Search for the cell housing the specified text and yield its [X, Y] center coordinate. 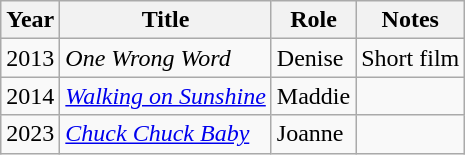
Denise [313, 58]
One Wrong Word [166, 58]
Joanne [313, 134]
Short film [410, 58]
2023 [30, 134]
Maddie [313, 96]
Walking on Sunshine [166, 96]
2014 [30, 96]
Title [166, 20]
2013 [30, 58]
Year [30, 20]
Chuck Chuck Baby [166, 134]
Notes [410, 20]
Role [313, 20]
